Output the (X, Y) coordinate of the center of the cell containing the given text.  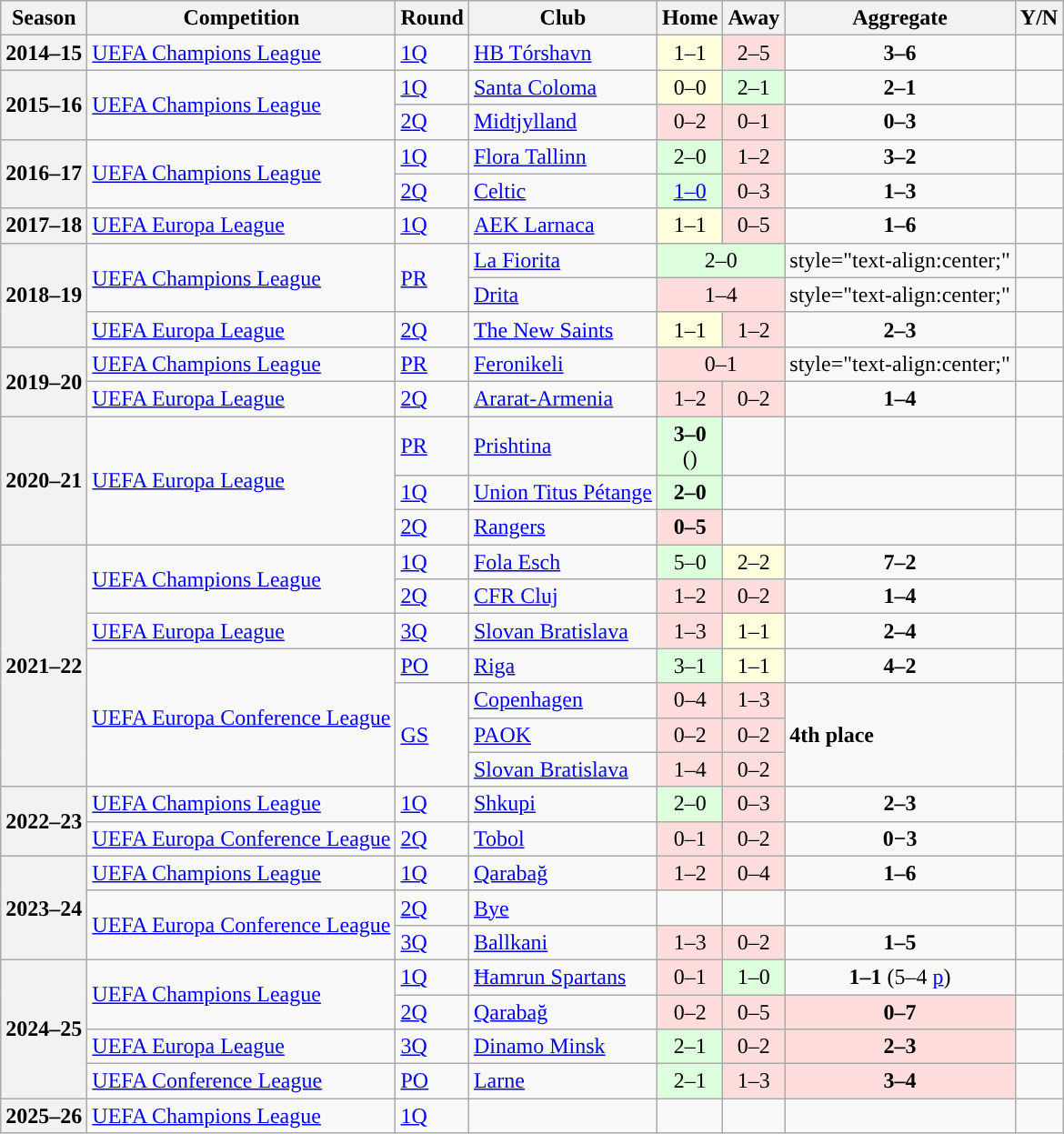
2018–19 (44, 295)
3–4 (900, 1081)
Ararat-Armenia (562, 398)
3–1 (690, 666)
Copenhagen (562, 700)
La Fiorita (562, 260)
2–2 (754, 562)
7–2 (900, 562)
2015–16 (44, 105)
Season (44, 18)
CFR Cluj (562, 597)
Feronikeli (562, 364)
4th place (900, 735)
4–2 (900, 666)
5–0 (690, 562)
2019–20 (44, 381)
0–7 (900, 1012)
3–6 (900, 53)
Rangers (562, 527)
3–0 () (690, 446)
HB Tórshavn (562, 53)
Ħamrun Spartans (562, 977)
2016–17 (44, 174)
Club (562, 18)
Aggregate (900, 18)
Away (754, 18)
0−3 (900, 838)
GS (432, 735)
0–0 (690, 87)
1–1 (5–4 p) (900, 977)
Santa Coloma (562, 87)
3–2 (900, 156)
1–5 (900, 942)
2023–24 (44, 908)
Y/N (1039, 18)
Riga (562, 666)
PAOK (562, 735)
2020–21 (44, 480)
Midtjylland (562, 122)
2–5 (754, 53)
Fola Esch (562, 562)
2024–25 (44, 1029)
Home (690, 18)
UEFA Conference League (242, 1081)
Bye (562, 908)
2014–15 (44, 53)
Competition (242, 18)
Drita (562, 295)
Flora Tallinn (562, 156)
The New Saints (562, 329)
Ballkani (562, 942)
Larne (562, 1081)
Celtic (562, 191)
Tobol (562, 838)
2–4 (900, 631)
Union Titus Pétange (562, 493)
2021–22 (44, 666)
2017–18 (44, 226)
2022–23 (44, 821)
Prishtina (562, 446)
Dinamo Minsk (562, 1047)
Shkupi (562, 804)
2025–26 (44, 1116)
Round (432, 18)
AEK Larnaca (562, 226)
